Capture the cell that displays the provided text and extract its (x, y) central coordinate. 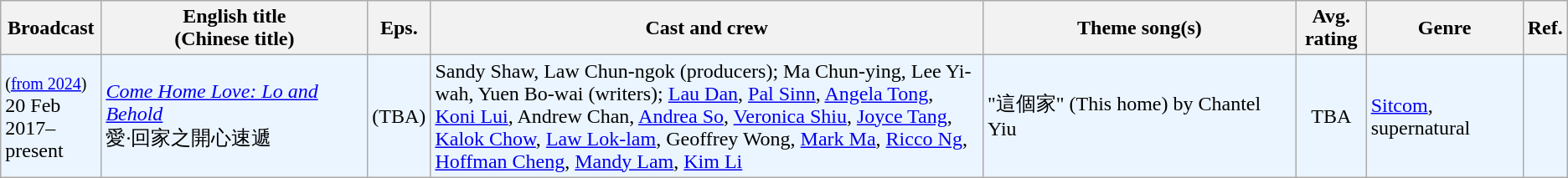
(TBA) (399, 116)
TBA (1331, 116)
"這個家" (This home) by Chantel Yiu (1139, 116)
Avg. rating (1331, 28)
Eps. (399, 28)
Come Home Love: Lo and Behold 愛·回家之開心速遞 (235, 116)
Theme song(s) (1139, 28)
Cast and crew (707, 28)
Ref. (1545, 28)
English title (Chinese title) (235, 28)
(from 2024) 20 Feb 2017–present (51, 116)
Broadcast (51, 28)
Genre (1444, 28)
Sitcom, supernatural (1444, 116)
